Extract the (X, Y) coordinate from the center of the cell holding the provided text.  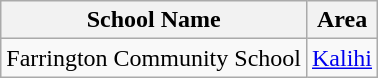
School Name (154, 20)
Area (342, 20)
Farrington Community School (154, 58)
Kalihi (342, 58)
